Return [x, y] of the center of cell containing provided text 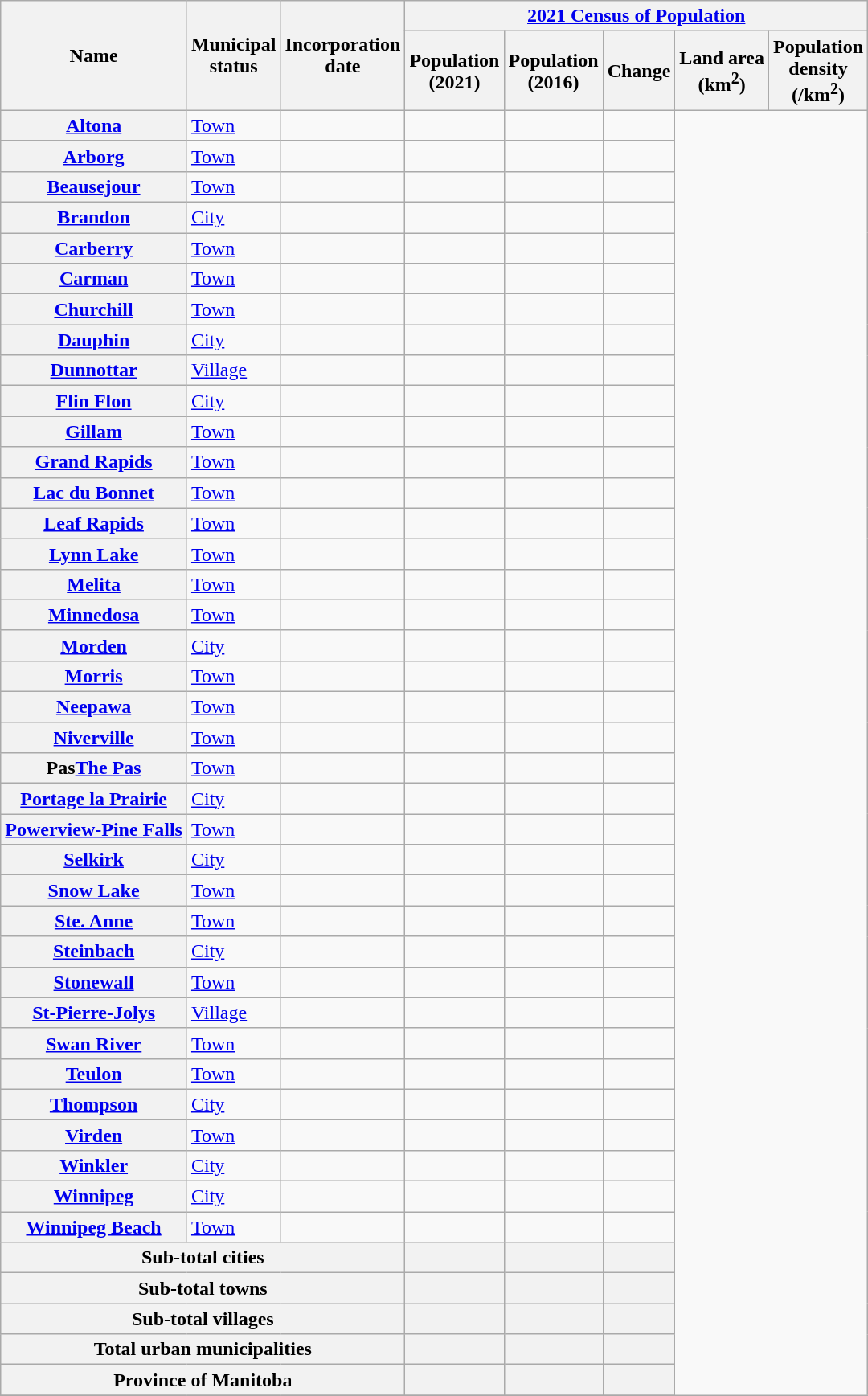
Dauphin [94, 340]
Population(2016) [553, 71]
Sub-total towns [203, 1288]
Name [94, 56]
Morden [94, 645]
Minnedosa [94, 615]
PasThe Pas [94, 768]
Teulon [94, 1074]
Melita [94, 584]
Stonewall [94, 982]
Brandon [94, 218]
Churchill [94, 309]
Population(2021) [455, 71]
Province of Manitoba [203, 1380]
Altona [94, 125]
Change [639, 71]
Portage la Prairie [94, 799]
Steinbach [94, 952]
Selkirk [94, 860]
Lac du Bonnet [94, 493]
Leaf Rapids [94, 523]
Winnipeg [94, 1197]
Municipalstatus [233, 56]
Land area(km2) [722, 71]
Winnipeg Beach [94, 1227]
Niverville [94, 738]
Snow Lake [94, 890]
Winkler [94, 1165]
Virden [94, 1135]
Carberry [94, 248]
Grand Rapids [94, 462]
Arborg [94, 156]
St-Pierre-Jolys [94, 1013]
Neepawa [94, 707]
Populationdensity(/km2) [818, 71]
Thompson [94, 1104]
Sub-total cities [203, 1258]
Morris [94, 676]
2021 Census of Population [637, 16]
Incorporationdate [342, 56]
Dunnottar [94, 370]
Lynn Lake [94, 554]
Swan River [94, 1043]
Ste. Anne [94, 921]
Sub-total villages [203, 1319]
Powerview-Pine Falls [94, 829]
Gillam [94, 432]
Carman [94, 279]
Beausejour [94, 186]
Total urban municipalities [203, 1349]
Flin Flon [94, 401]
